Determine the [x, y] coordinate at the center of the cell enclosing the given text.  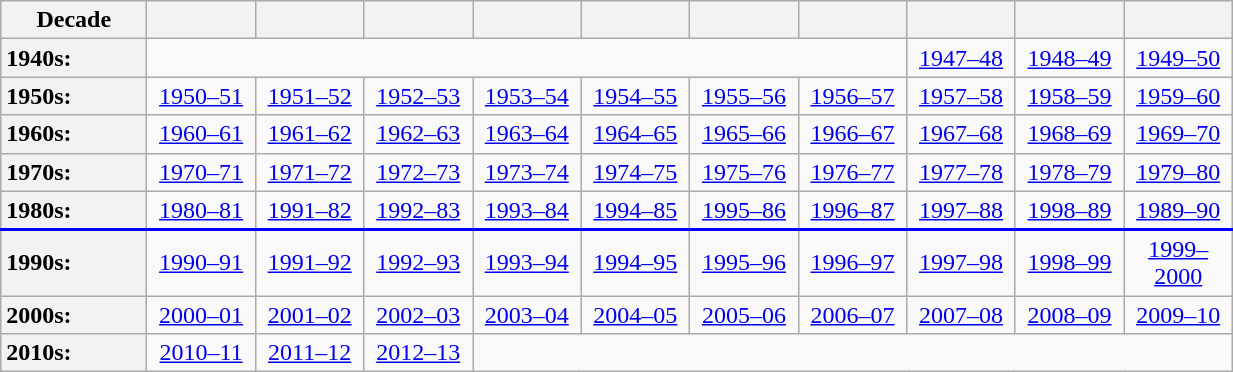
1997–98 [962, 263]
1993–94 [526, 263]
1970–71 [202, 172]
1999–2000 [1178, 263]
2001–02 [310, 315]
1995–96 [744, 263]
1940s: [74, 58]
1990–91 [202, 263]
2000–01 [202, 315]
1993–84 [526, 210]
1950–51 [202, 96]
1947–48 [962, 58]
2008–09 [1070, 315]
2011–12 [310, 353]
1957–58 [962, 96]
1991–82 [310, 210]
1948–49 [1070, 58]
2002–03 [418, 315]
2012–13 [418, 353]
1980–81 [202, 210]
1979–80 [1178, 172]
1996–87 [852, 210]
2009–10 [1178, 315]
2006–07 [852, 315]
1953–54 [526, 96]
1970s: [74, 172]
1991–92 [310, 263]
1961–62 [310, 134]
1980s: [74, 210]
1977–78 [962, 172]
1989–90 [1178, 210]
1956–57 [852, 96]
2004–05 [636, 315]
1978–79 [1070, 172]
1952–53 [418, 96]
1994–95 [636, 263]
1967–68 [962, 134]
1960s: [74, 134]
1949–50 [1178, 58]
1998–99 [1070, 263]
1994–85 [636, 210]
1971–72 [310, 172]
2005–06 [744, 315]
1965–66 [744, 134]
1974–75 [636, 172]
1950s: [74, 96]
1960–61 [202, 134]
1992–83 [418, 210]
1963–64 [526, 134]
1975–76 [744, 172]
1962–63 [418, 134]
1972–73 [418, 172]
1996–97 [852, 263]
2010–11 [202, 353]
2007–08 [962, 315]
1968–69 [1070, 134]
2010s: [74, 353]
1955–56 [744, 96]
1966–67 [852, 134]
1973–74 [526, 172]
1998–89 [1070, 210]
1990s: [74, 263]
1969–70 [1178, 134]
Decade [74, 20]
1964–65 [636, 134]
1992–93 [418, 263]
1959–60 [1178, 96]
1958–59 [1070, 96]
2003–04 [526, 315]
2000s: [74, 315]
1997–88 [962, 210]
1976–77 [852, 172]
1954–55 [636, 96]
1951–52 [310, 96]
1995–86 [744, 210]
